Determine the (x, y) coordinate at the center of the cell enclosing the given text.  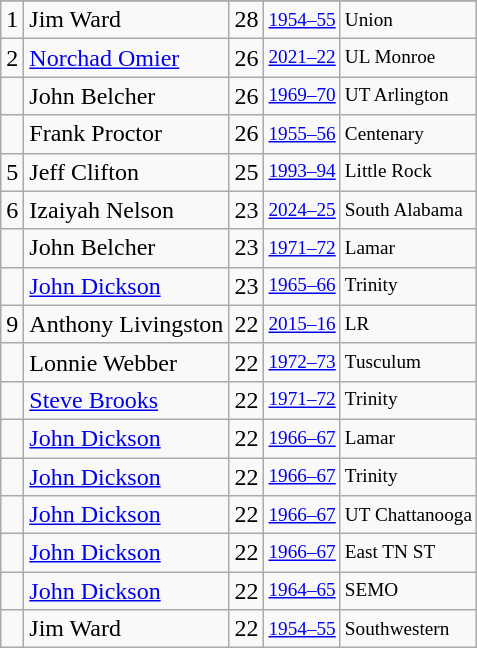
Centenary (408, 134)
UT Chattanooga (408, 515)
2021–22 (302, 58)
Lonnie Webber (126, 362)
28 (246, 20)
2 (12, 58)
1965–66 (302, 286)
2015–16 (302, 324)
9 (12, 324)
1964–65 (302, 591)
Norchad Omier (126, 58)
1955–56 (302, 134)
Steve Brooks (126, 400)
1993–94 (302, 172)
Union (408, 20)
1 (12, 20)
25 (246, 172)
South Alabama (408, 210)
Tusculum (408, 362)
SEMO (408, 591)
6 (12, 210)
East TN ST (408, 553)
1969–70 (302, 96)
1972–73 (302, 362)
Izaiyah Nelson (126, 210)
LR (408, 324)
UT Arlington (408, 96)
UL Monroe (408, 58)
Southwestern (408, 629)
Little Rock (408, 172)
Jeff Clifton (126, 172)
5 (12, 172)
Frank Proctor (126, 134)
Anthony Livingston (126, 324)
2024–25 (302, 210)
